Return the (x, y) coordinate for the center point of the cell that contains the specified text.  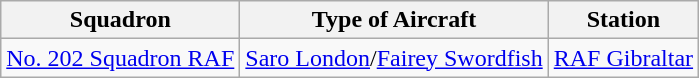
No. 202 Squadron RAF (120, 58)
Squadron (120, 20)
RAF Gibraltar (623, 58)
Saro London/Fairey Swordfish (394, 58)
Station (623, 20)
Type of Aircraft (394, 20)
